Provide the [X, Y] coordinate of the cell's center where the given text is located.  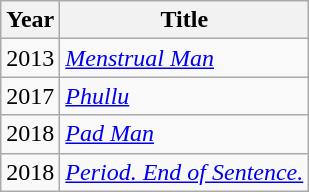
Title [184, 20]
Pad Man [184, 134]
2017 [30, 96]
Year [30, 20]
Phullu [184, 96]
Period. End of Sentence. [184, 172]
2013 [30, 58]
Menstrual Man [184, 58]
